Return [x, y] of the center of cell containing provided text 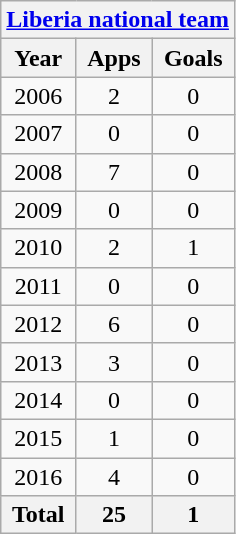
2008 [38, 172]
2016 [38, 477]
Year [38, 58]
Total [38, 515]
Liberia national team [118, 20]
2014 [38, 400]
6 [114, 324]
2015 [38, 438]
4 [114, 477]
2009 [38, 210]
2012 [38, 324]
2006 [38, 96]
Goals [193, 58]
2013 [38, 362]
2010 [38, 248]
25 [114, 515]
3 [114, 362]
2011 [38, 286]
Apps [114, 58]
7 [114, 172]
2007 [38, 134]
